Identify which cell holds the provided text, then report its (X, Y) central coordinate. 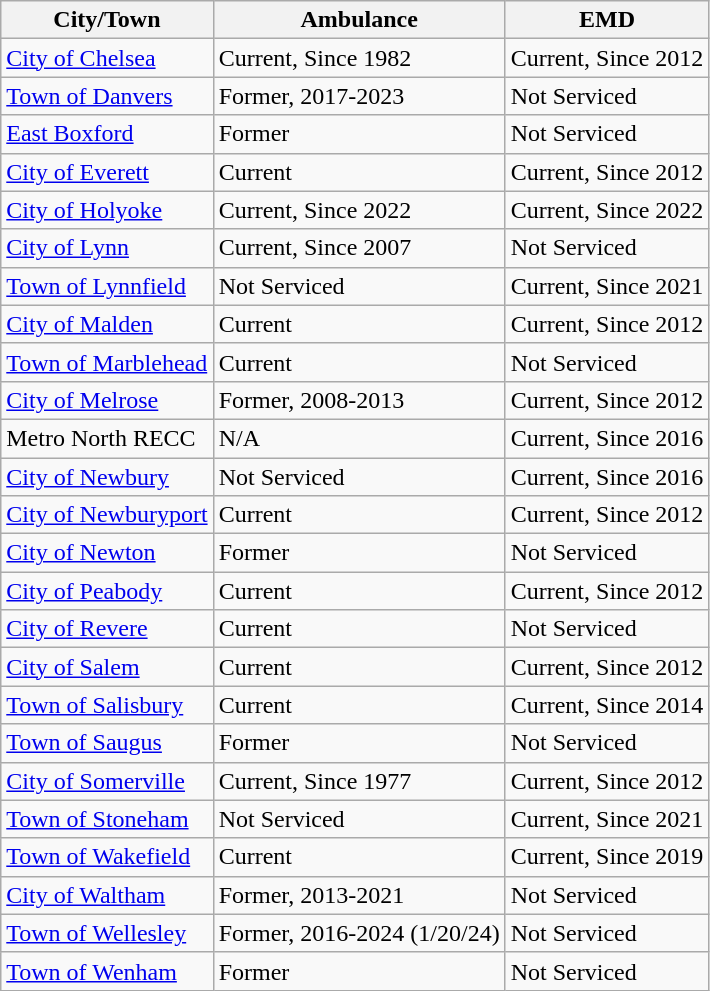
Former, 2016-2024 (1/20/24) (359, 933)
Town of Wenham (107, 971)
Current, Since 1977 (359, 781)
City of Everett (107, 172)
Town of Stoneham (107, 819)
City of Holyoke (107, 210)
City of Malden (107, 324)
City of Chelsea (107, 58)
City of Newton (107, 553)
East Boxford (107, 134)
City/Town (107, 20)
City of Newbury (107, 477)
Former, 2008-2013 (359, 400)
City of Newburyport (107, 515)
City of Waltham (107, 895)
City of Melrose (107, 400)
City of Salem (107, 667)
Former, 2017-2023 (359, 96)
Current, Since 2019 (607, 857)
Town of Wellesley (107, 933)
Ambulance (359, 20)
EMD (607, 20)
Metro North RECC (107, 438)
City of Revere (107, 629)
City of Peabody (107, 591)
Town of Danvers (107, 96)
Town of Salisbury (107, 705)
N/A (359, 438)
Current, Since 1982 (359, 58)
Current, Since 2014 (607, 705)
Current, Since 2007 (359, 248)
Town of Saugus (107, 743)
City of Somerville (107, 781)
City of Lynn (107, 248)
Town of Wakefield (107, 857)
Town of Marblehead (107, 362)
Town of Lynnfield (107, 286)
Former, 2013-2021 (359, 895)
